Identify which cell holds the provided text, then report its (x, y) central coordinate. 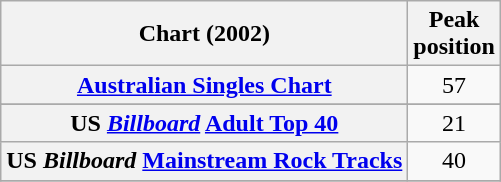
Chart (2002) (204, 34)
Australian Singles Chart (204, 85)
US Billboard Adult Top 40 (204, 123)
US Billboard Mainstream Rock Tracks (204, 161)
21 (454, 123)
40 (454, 161)
57 (454, 85)
Peakposition (454, 34)
